Pinpoint the cell where the given text exists, returning its (x, y) midpoint coordinate. 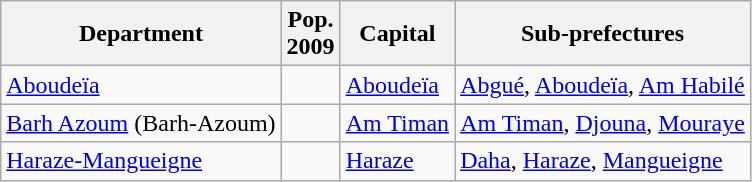
Haraze (397, 161)
Am Timan (397, 123)
Haraze-Mangueigne (141, 161)
Am Timan, Djouna, Mouraye (603, 123)
Sub-prefectures (603, 34)
Daha, Haraze, Mangueigne (603, 161)
Pop.2009 (310, 34)
Capital (397, 34)
Department (141, 34)
Abgué, Aboudeïa, Am Habilé (603, 85)
Barh Azoum (Barh-Azoum) (141, 123)
